Search for the cell housing the specified text and yield its (x, y) center coordinate. 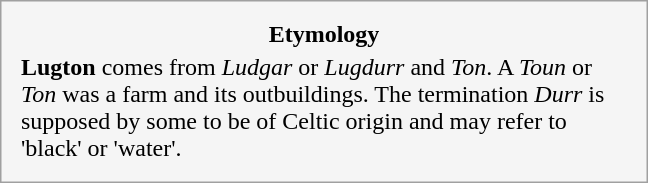
Etymology (324, 35)
